Scan for the cell matching the given text and deliver its (X, Y) coordinate at center. 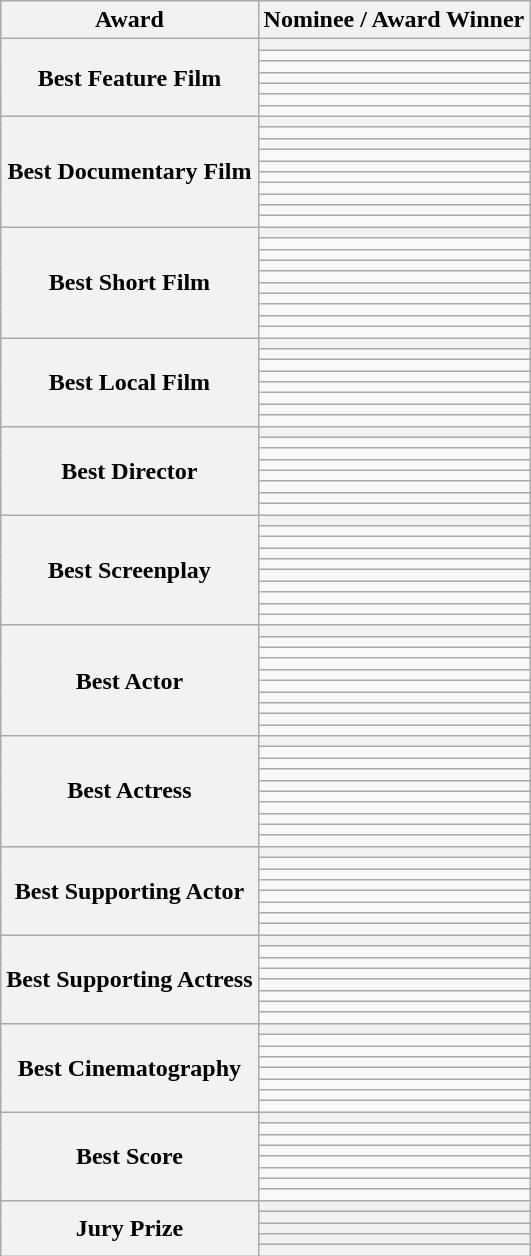
Best Documentary Film (130, 172)
Best Screenplay (130, 570)
Best Local Film (130, 382)
Best Supporting Actress (130, 979)
Best Director (130, 470)
Best Supporting Actor (130, 890)
Best Actress (130, 792)
Best Score (130, 1156)
Jury Prize (130, 1228)
Best Actor (130, 680)
Best Cinematography (130, 1067)
Nominee / Award Winner (394, 20)
Best Feature Film (130, 78)
Best Short Film (130, 282)
Award (130, 20)
